Search for the cell housing the specified text and yield its [X, Y] center coordinate. 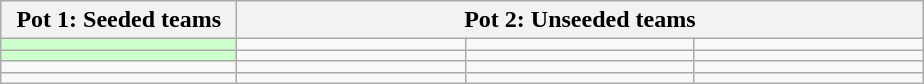
Pot 2: Unseeded teams [580, 20]
Pot 1: Seeded teams [119, 20]
